Find where the given text appears and provide that cell's center as (X, Y) coordinate. 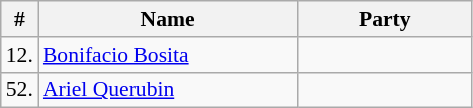
Bonifacio Bosita (168, 55)
Ariel Querubin (168, 90)
# (20, 19)
52. (20, 90)
12. (20, 55)
Name (168, 19)
Party (384, 19)
